Identify which cell holds the provided text, then report its [x, y] central coordinate. 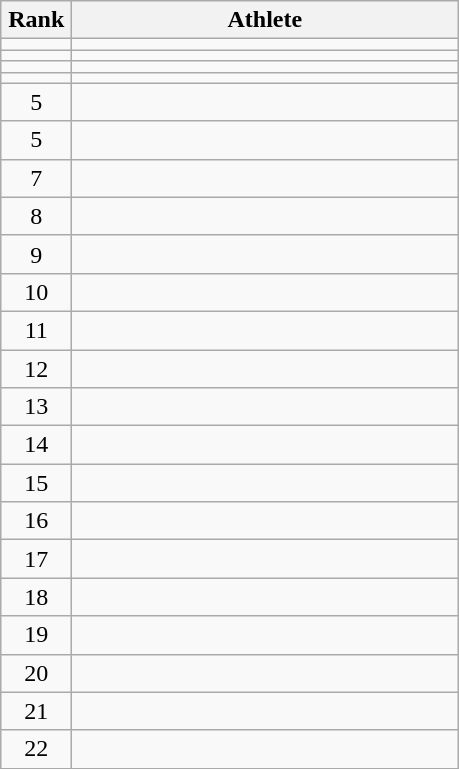
19 [36, 635]
Rank [36, 20]
7 [36, 178]
15 [36, 483]
17 [36, 559]
20 [36, 673]
16 [36, 521]
10 [36, 292]
13 [36, 407]
21 [36, 711]
Athlete [265, 20]
18 [36, 597]
11 [36, 330]
9 [36, 254]
12 [36, 369]
14 [36, 445]
8 [36, 216]
22 [36, 749]
